Return the (x, y) coordinate for the center point of the cell that contains the specified text.  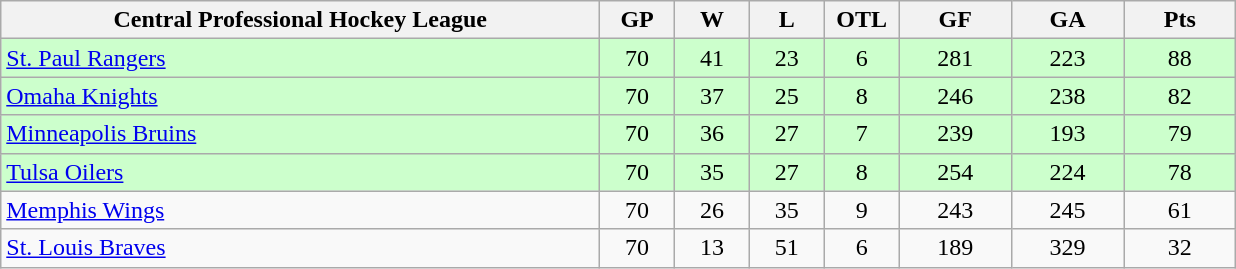
Pts (1180, 20)
281 (955, 58)
245 (1067, 210)
36 (712, 134)
79 (1180, 134)
32 (1180, 248)
7 (862, 134)
26 (712, 210)
329 (1067, 248)
St. Paul Rangers (300, 58)
OTL (862, 20)
Minneapolis Bruins (300, 134)
13 (712, 248)
GA (1067, 20)
88 (1180, 58)
41 (712, 58)
246 (955, 96)
Tulsa Oilers (300, 172)
25 (786, 96)
239 (955, 134)
189 (955, 248)
224 (1067, 172)
23 (786, 58)
GF (955, 20)
St. Louis Braves (300, 248)
37 (712, 96)
238 (1067, 96)
L (786, 20)
9 (862, 210)
61 (1180, 210)
223 (1067, 58)
254 (955, 172)
82 (1180, 96)
Central Professional Hockey League (300, 20)
51 (786, 248)
Memphis Wings (300, 210)
243 (955, 210)
GP (638, 20)
78 (1180, 172)
193 (1067, 134)
Omaha Knights (300, 96)
W (712, 20)
